Provide the (x, y) coordinate of the cell's center where the given text is located.  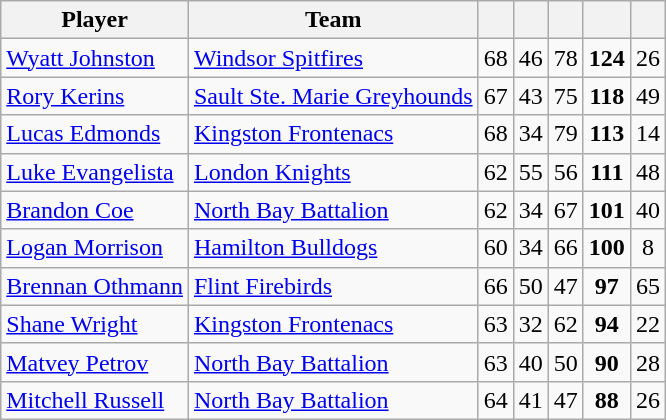
Luke Evangelista (95, 172)
56 (566, 172)
Rory Kerins (95, 96)
118 (606, 96)
46 (530, 58)
75 (566, 96)
55 (530, 172)
22 (648, 324)
London Knights (333, 172)
79 (566, 134)
Windsor Spitfires (333, 58)
43 (530, 96)
64 (496, 400)
Wyatt Johnston (95, 58)
14 (648, 134)
94 (606, 324)
Matvey Petrov (95, 362)
60 (496, 248)
Shane Wright (95, 324)
100 (606, 248)
101 (606, 210)
111 (606, 172)
Hamilton Bulldogs (333, 248)
28 (648, 362)
Mitchell Russell (95, 400)
88 (606, 400)
90 (606, 362)
32 (530, 324)
97 (606, 286)
124 (606, 58)
65 (648, 286)
Brennan Othmann (95, 286)
Team (333, 20)
Sault Ste. Marie Greyhounds (333, 96)
Lucas Edmonds (95, 134)
Flint Firebirds (333, 286)
Logan Morrison (95, 248)
8 (648, 248)
49 (648, 96)
Brandon Coe (95, 210)
Player (95, 20)
41 (530, 400)
78 (566, 58)
113 (606, 134)
48 (648, 172)
